Extract the [X, Y] coordinate from the center of the cell holding the provided text.  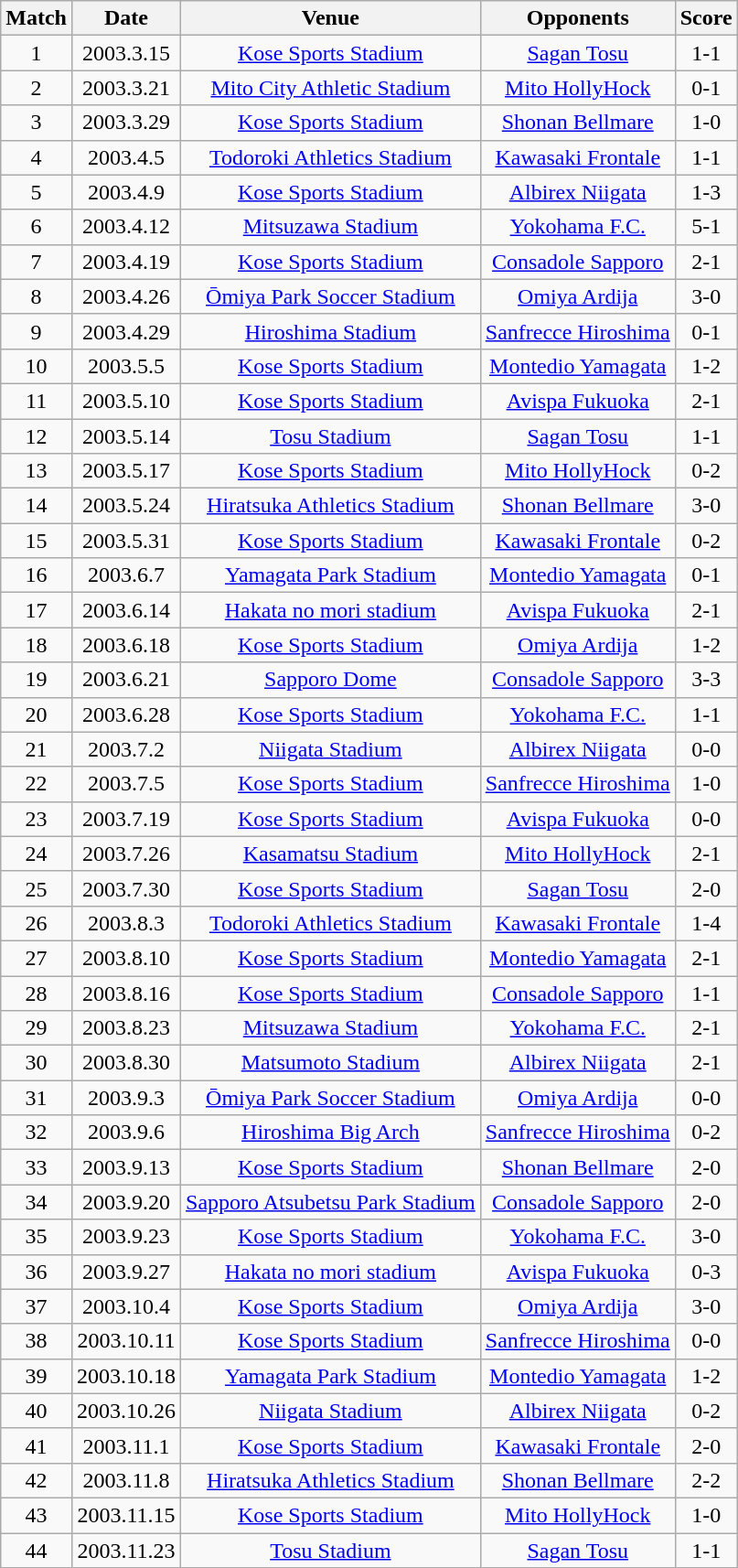
29 [37, 1028]
22 [37, 784]
32 [37, 1133]
15 [37, 541]
14 [37, 506]
2003.11.15 [126, 1515]
2003.6.18 [126, 645]
2003.5.10 [126, 401]
Match [37, 18]
23 [37, 819]
6 [37, 227]
41 [37, 1445]
3-3 [706, 680]
2003.9.3 [126, 1098]
30 [37, 1063]
2003.11.1 [126, 1445]
2003.5.5 [126, 366]
Mito City Athletic Stadium [331, 88]
8 [37, 296]
2 [37, 88]
42 [37, 1480]
28 [37, 993]
Kasamatsu Stadium [331, 854]
33 [37, 1167]
2003.6.28 [126, 714]
21 [37, 749]
Sapporo Atsubetsu Park Stadium [331, 1202]
2003.10.18 [126, 1376]
2003.6.14 [126, 610]
2003.9.20 [126, 1202]
2003.10.11 [126, 1341]
Date [126, 18]
35 [37, 1237]
37 [37, 1306]
44 [37, 1551]
19 [37, 680]
7 [37, 262]
2003.9.13 [126, 1167]
2003.10.26 [126, 1411]
2003.7.19 [126, 819]
2003.11.23 [126, 1551]
25 [37, 888]
17 [37, 610]
5-1 [706, 227]
2003.4.19 [126, 262]
2003.4.29 [126, 331]
2003.8.10 [126, 958]
31 [37, 1098]
2003.8.16 [126, 993]
2003.11.8 [126, 1480]
3 [37, 123]
34 [37, 1202]
Hiroshima Big Arch [331, 1133]
0-3 [706, 1272]
Score [706, 18]
40 [37, 1411]
Sapporo Dome [331, 680]
2003.6.7 [126, 575]
2003.3.21 [126, 88]
18 [37, 645]
2-2 [706, 1480]
Venue [331, 18]
2003.7.30 [126, 888]
2003.4.9 [126, 192]
1-4 [706, 923]
2003.9.6 [126, 1133]
24 [37, 854]
2003.7.2 [126, 749]
2003.3.15 [126, 53]
2003.6.21 [126, 680]
2003.5.31 [126, 541]
39 [37, 1376]
Opponents [578, 18]
12 [37, 436]
38 [37, 1341]
2003.9.23 [126, 1237]
2003.8.30 [126, 1063]
2003.5.24 [126, 506]
2003.7.26 [126, 854]
27 [37, 958]
Hiroshima Stadium [331, 331]
Matsumoto Stadium [331, 1063]
2003.9.27 [126, 1272]
2003.3.29 [126, 123]
1-3 [706, 192]
26 [37, 923]
2003.5.14 [126, 436]
9 [37, 331]
43 [37, 1515]
2003.10.4 [126, 1306]
16 [37, 575]
11 [37, 401]
36 [37, 1272]
2003.4.26 [126, 296]
20 [37, 714]
2003.8.3 [126, 923]
1 [37, 53]
13 [37, 471]
4 [37, 157]
2003.4.12 [126, 227]
2003.4.5 [126, 157]
5 [37, 192]
2003.8.23 [126, 1028]
2003.5.17 [126, 471]
2003.7.5 [126, 784]
10 [37, 366]
